Scan for the cell matching the given text and deliver its [X, Y] coordinate at center. 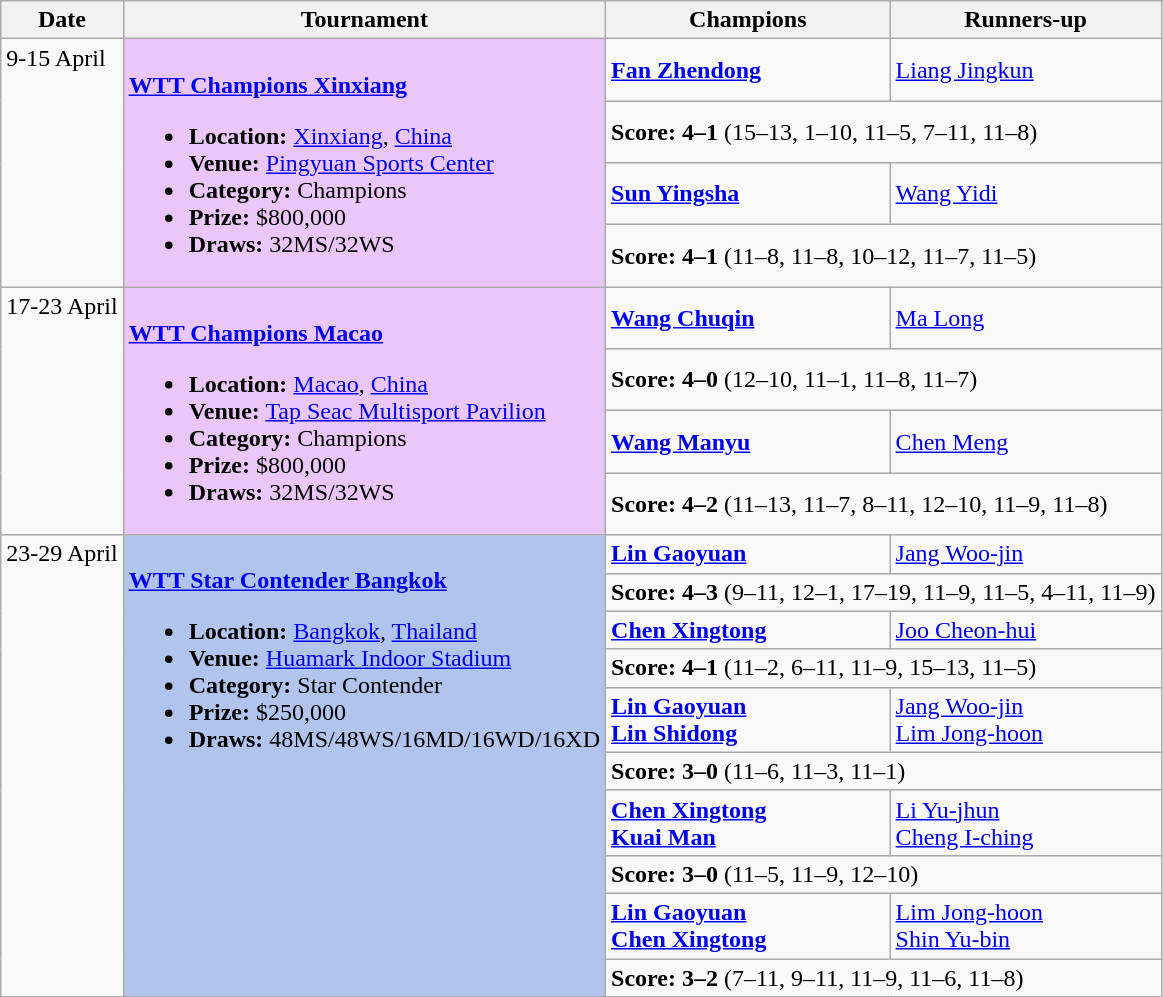
Runners-up [1026, 20]
Score: 4–1 (15–13, 1–10, 11–5, 7–11, 11–8) [884, 132]
Ma Long [1026, 318]
Wang Yidi [1026, 194]
Sun Yingsha [748, 194]
23-29 April [62, 766]
Chen Xingtong Kuai Man [748, 822]
Wang Chuqin [748, 318]
Li Yu-jhun Cheng I-ching [1026, 822]
Score: 4–0 (12–10, 11–1, 11–8, 11–7) [884, 380]
Chen Meng [1026, 442]
Lin Gaoyuan Chen Xingtong [748, 926]
Score: 4–1 (11–8, 11–8, 10–12, 11–7, 11–5) [884, 256]
Chen Xingtong [748, 630]
Champions [748, 20]
Lin Gaoyuan [748, 554]
Joo Cheon-hui [1026, 630]
Jang Woo-jin [1026, 554]
Score: 4–3 (9–11, 12–1, 17–19, 11–9, 11–5, 4–11, 11–9) [884, 592]
Lim Jong-hoon Shin Yu-bin [1026, 926]
Score: 3–2 (7–11, 9–11, 11–9, 11–6, 11–8) [884, 977]
WTT Champions MacaoLocation: Macao, ChinaVenue: Tap Seac Multisport PavilionCategory: ChampionsPrize: $800,000Draws: 32MS/32WS [364, 411]
17-23 April [62, 411]
Wang Manyu [748, 442]
Score: 3–0 (11–6, 11–3, 11–1) [884, 771]
Jang Woo-jin Lim Jong-hoon [1026, 720]
Score: 4–1 (11–2, 6–11, 11–9, 15–13, 11–5) [884, 668]
9-15 April [62, 163]
Tournament [364, 20]
Liang Jingkun [1026, 70]
Lin Gaoyuan Lin Shidong [748, 720]
WTT Champions XinxiangLocation: Xinxiang, ChinaVenue: Pingyuan Sports CenterCategory: ChampionsPrize: $800,000Draws: 32MS/32WS [364, 163]
Fan Zhendong [748, 70]
Score: 3–0 (11–5, 11–9, 12–10) [884, 874]
Date [62, 20]
Score: 4–2 (11–13, 11–7, 8–11, 12–10, 11–9, 11–8) [884, 504]
